Locate the cell with the specified text and output its [X, Y] center coordinate. 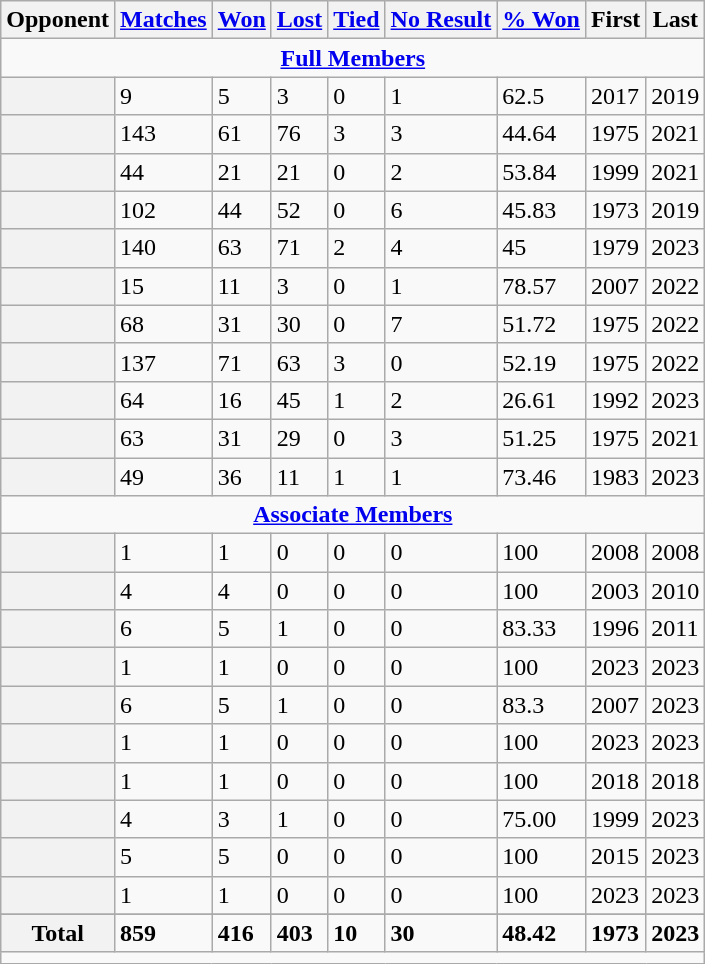
68 [164, 324]
1996 [615, 629]
83.3 [542, 705]
Lost [299, 20]
76 [299, 134]
Tied [356, 20]
45.83 [542, 210]
52.19 [542, 362]
26.61 [542, 400]
2017 [615, 96]
9 [164, 96]
10 [356, 933]
16 [242, 400]
1992 [615, 400]
Associate Members [353, 515]
Total [58, 933]
102 [164, 210]
83.33 [542, 629]
416 [242, 933]
62.5 [542, 96]
859 [164, 933]
51.25 [542, 438]
2010 [676, 591]
143 [164, 134]
No Result [441, 20]
% Won [542, 20]
1979 [615, 248]
First [615, 20]
53.84 [542, 172]
137 [164, 362]
Matches [164, 20]
52 [299, 210]
75.00 [542, 819]
1983 [615, 477]
29 [299, 438]
51.72 [542, 324]
15 [164, 286]
44.64 [542, 134]
140 [164, 248]
78.57 [542, 286]
Full Members [353, 58]
7 [441, 324]
Opponent [58, 20]
2011 [676, 629]
Last [676, 20]
2003 [615, 591]
2015 [615, 857]
36 [242, 477]
61 [242, 134]
48.42 [542, 933]
Won [242, 20]
403 [299, 933]
49 [164, 477]
73.46 [542, 477]
64 [164, 400]
